Return (X, Y) of the center of cell containing provided text 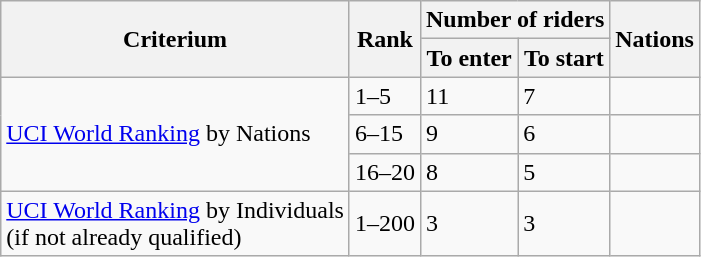
8 (468, 172)
UCI World Ranking by Nations (176, 134)
7 (564, 96)
1–5 (384, 96)
To enter (468, 58)
Criterium (176, 39)
16–20 (384, 172)
UCI World Ranking by Individuals(if not already qualified) (176, 224)
1–200 (384, 224)
Rank (384, 39)
Nations (655, 39)
11 (468, 96)
Number of riders (514, 20)
5 (564, 172)
9 (468, 134)
6–15 (384, 134)
To start (564, 58)
6 (564, 134)
